Detect which cell encompasses the target text, then output its (x, y) center coordinate. 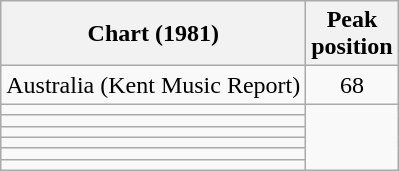
68 (352, 85)
Australia (Kent Music Report) (154, 85)
Chart (1981) (154, 34)
Peakposition (352, 34)
